Provide the (X, Y) coordinate of the cell's center where the given text is located.  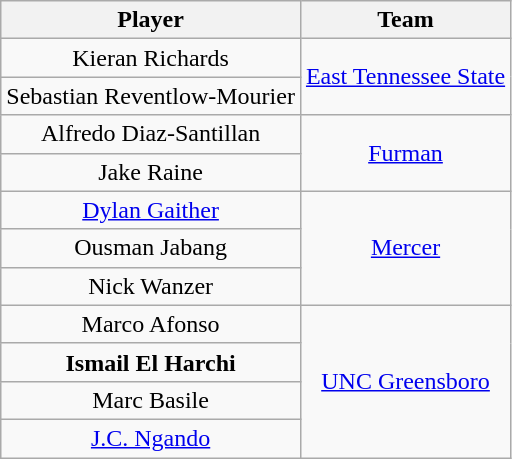
Kieran Richards (151, 58)
Alfredo Diaz-Santillan (151, 134)
Marco Afonso (151, 324)
Furman (405, 153)
Team (405, 20)
Ismail El Harchi (151, 362)
Dylan Gaither (151, 210)
Sebastian Reventlow-Mourier (151, 96)
UNC Greensboro (405, 381)
Player (151, 20)
Mercer (405, 248)
Ousman Jabang (151, 248)
Nick Wanzer (151, 286)
Jake Raine (151, 172)
East Tennessee State (405, 77)
J.C. Ngando (151, 438)
Marc Basile (151, 400)
